For the text-containing cell, return its midpoint in [X, Y] coordinate format. 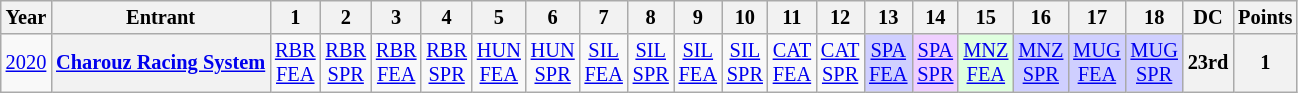
HUNSPR [553, 63]
MUGFEA [1096, 63]
14 [935, 17]
7 [604, 17]
Year [26, 17]
12 [840, 17]
17 [1096, 17]
MNZSPR [1040, 63]
16 [1040, 17]
Points [1265, 17]
18 [1154, 17]
5 [499, 17]
SPAFEA [888, 63]
3 [396, 17]
MUGSPR [1154, 63]
CATFEA [792, 63]
CATSPR [840, 63]
4 [446, 17]
Entrant [160, 17]
23rd [1208, 63]
13 [888, 17]
6 [553, 17]
MNZFEA [986, 63]
DC [1208, 17]
15 [986, 17]
SPASPR [935, 63]
10 [745, 17]
8 [651, 17]
9 [698, 17]
11 [792, 17]
Charouz Racing System [160, 63]
2020 [26, 63]
HUNFEA [499, 63]
2 [346, 17]
